Detect which cell encompasses the target text, then output its [X, Y] center coordinate. 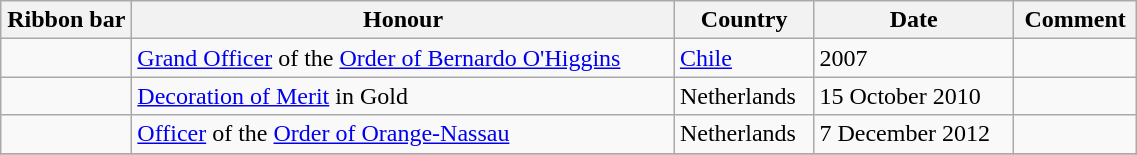
Officer of the Order of Orange-Nassau [404, 134]
Chile [744, 58]
Grand Officer of the Order of Bernardo O'Higgins [404, 58]
Comment [1074, 20]
7 December 2012 [914, 134]
Honour [404, 20]
Decoration of Merit in Gold [404, 96]
15 October 2010 [914, 96]
2007 [914, 58]
Country [744, 20]
Date [914, 20]
Ribbon bar [66, 20]
